Pinpoint the cell where the given text exists, returning its (x, y) midpoint coordinate. 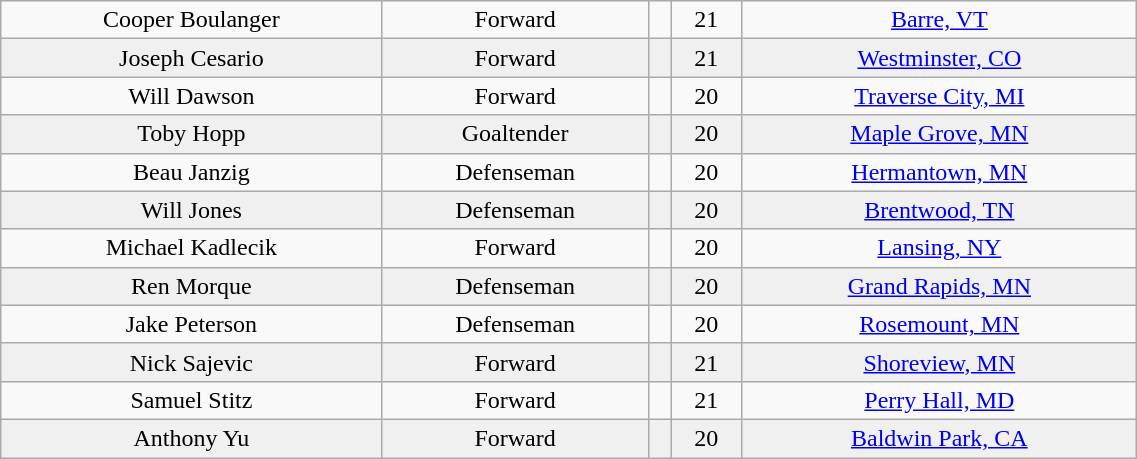
Brentwood, TN (940, 210)
Joseph Cesario (192, 58)
Perry Hall, MD (940, 400)
Hermantown, MN (940, 172)
Beau Janzig (192, 172)
Baldwin Park, CA (940, 438)
Will Dawson (192, 96)
Will Jones (192, 210)
Grand Rapids, MN (940, 286)
Rosemount, MN (940, 324)
Cooper Boulanger (192, 20)
Toby Hopp (192, 134)
Samuel Stitz (192, 400)
Jake Peterson (192, 324)
Goaltender (515, 134)
Maple Grove, MN (940, 134)
Lansing, NY (940, 248)
Barre, VT (940, 20)
Ren Morque (192, 286)
Michael Kadlecik (192, 248)
Nick Sajevic (192, 362)
Shoreview, MN (940, 362)
Westminster, CO (940, 58)
Anthony Yu (192, 438)
Traverse City, MI (940, 96)
